For the text-containing cell, return its midpoint in [x, y] coordinate format. 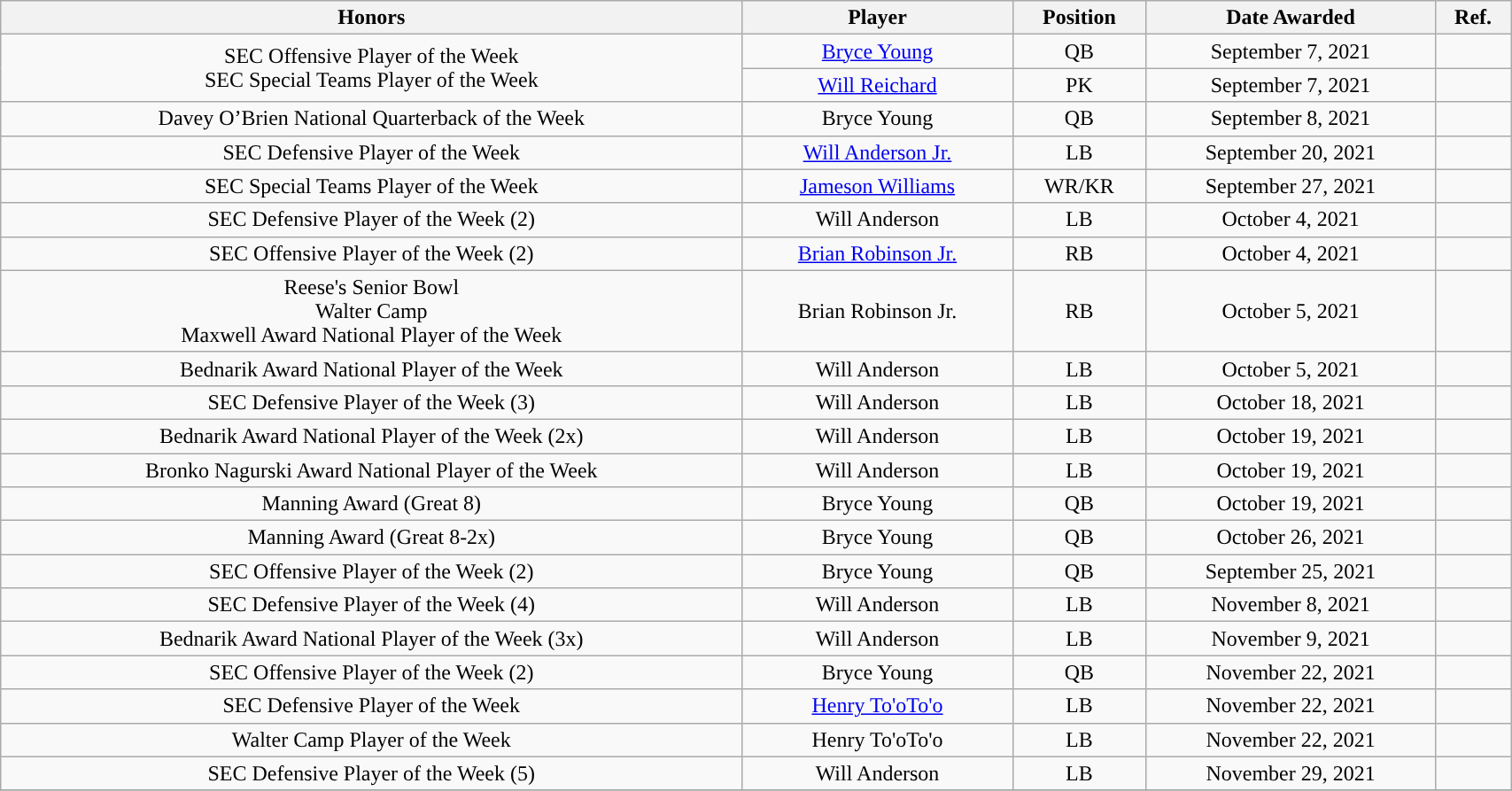
Will Reichard [877, 85]
October 18, 2021 [1291, 402]
September 20, 2021 [1291, 152]
Davey O’Brien National Quarterback of the Week [372, 119]
SEC Offensive Player of the Week SEC Special Teams Player of the Week [372, 68]
Honors [372, 18]
Player [877, 18]
Bronko Nagurski Award National Player of the Week [372, 470]
SEC Defensive Player of the Week (5) [372, 773]
Walter Camp Player of the Week [372, 740]
Reese's Senior Bowl Walter Camp Maxwell Award National Player of the Week [372, 311]
Ref. [1472, 18]
SEC Defensive Player of the Week (2) [372, 220]
Bednarik Award National Player of the Week (2x) [372, 436]
SEC Defensive Player of the Week (3) [372, 402]
September 25, 2021 [1291, 571]
Manning Award (Great 8-2x) [372, 538]
November 8, 2021 [1291, 605]
November 9, 2021 [1291, 639]
SEC Special Teams Player of the Week [372, 186]
Position [1079, 18]
September 27, 2021 [1291, 186]
WR/KR [1079, 186]
Date Awarded [1291, 18]
Manning Award (Great 8) [372, 504]
SEC Defensive Player of the Week (4) [372, 605]
September 8, 2021 [1291, 119]
Bednarik Award National Player of the Week [372, 368]
November 29, 2021 [1291, 773]
PK [1079, 85]
October 26, 2021 [1291, 538]
Will Anderson Jr. [877, 152]
Jameson Williams [877, 186]
Bednarik Award National Player of the Week (3x) [372, 639]
